From the cell containing the given text, extract its center point as [x, y] coordinate. 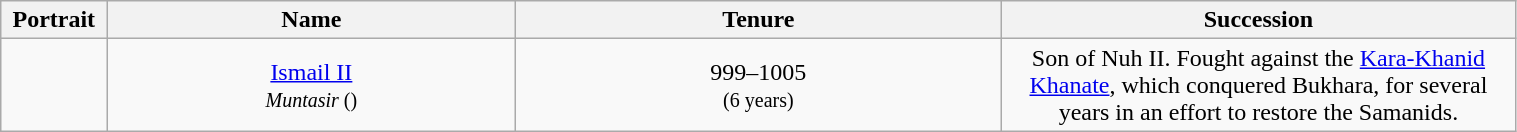
Tenure [758, 20]
Ismail IIMuntasir () [312, 85]
Son of Nuh II. Fought against the Kara-Khanid Khanate, which conquered Bukhara, for several years in an effort to restore the Samanids. [1258, 85]
999–1005(6 years) [758, 85]
Portrait [54, 20]
Succession [1258, 20]
Name [312, 20]
